Find where the given text appears and provide that cell's center as [X, Y] coordinate. 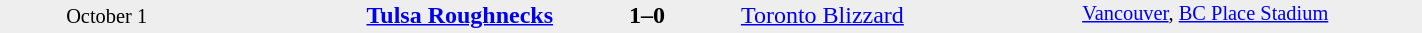
1–0 [648, 15]
October 1 [106, 16]
Tulsa Roughnecks [384, 15]
Toronto Blizzard [910, 15]
Vancouver, BC Place Stadium [1252, 16]
